Determine the [X, Y] coordinate at the center of the cell enclosing the given text.  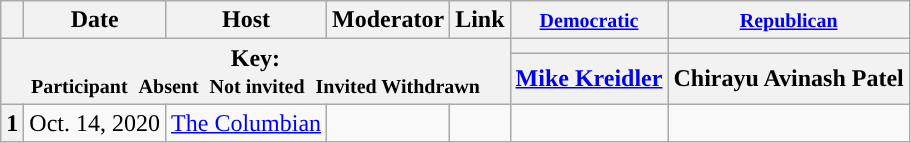
Republican [788, 20]
Oct. 14, 2020 [95, 123]
Host [246, 20]
Link [480, 20]
Democratic [589, 20]
Key: Participant Absent Not invited Invited Withdrawn [256, 72]
1 [12, 123]
Moderator [388, 20]
Chirayu Avinash Patel [788, 78]
Date [95, 20]
The Columbian [246, 123]
Mike Kreidler [589, 78]
